Extract the (X, Y) coordinate from the center of the cell holding the provided text.  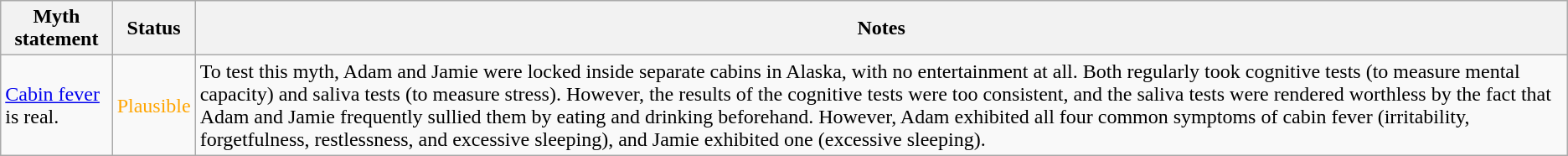
Myth statement (57, 29)
Cabin fever is real. (57, 106)
Notes (881, 29)
Status (154, 29)
Plausible (154, 106)
